Detect which cell encompasses the target text, then output its [X, Y] center coordinate. 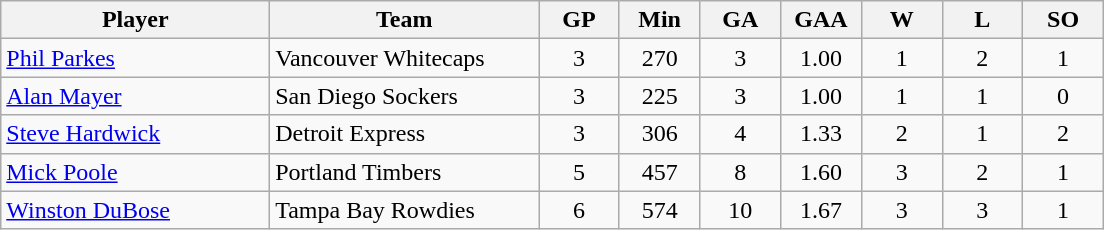
Tampa Bay Rowdies [404, 210]
1.33 [822, 134]
457 [660, 172]
8 [740, 172]
Vancouver Whitecaps [404, 58]
SO [1064, 20]
Alan Mayer [136, 96]
1.67 [822, 210]
225 [660, 96]
0 [1064, 96]
Min [660, 20]
Steve Hardwick [136, 134]
Player [136, 20]
Team [404, 20]
Phil Parkes [136, 58]
Detroit Express [404, 134]
GAA [822, 20]
San Diego Sockers [404, 96]
574 [660, 210]
4 [740, 134]
6 [580, 210]
270 [660, 58]
5 [580, 172]
10 [740, 210]
Portland Timbers [404, 172]
Winston DuBose [136, 210]
1.60 [822, 172]
306 [660, 134]
L [982, 20]
GP [580, 20]
Mick Poole [136, 172]
W [902, 20]
GA [740, 20]
